Search for the cell housing the specified text and yield its (X, Y) center coordinate. 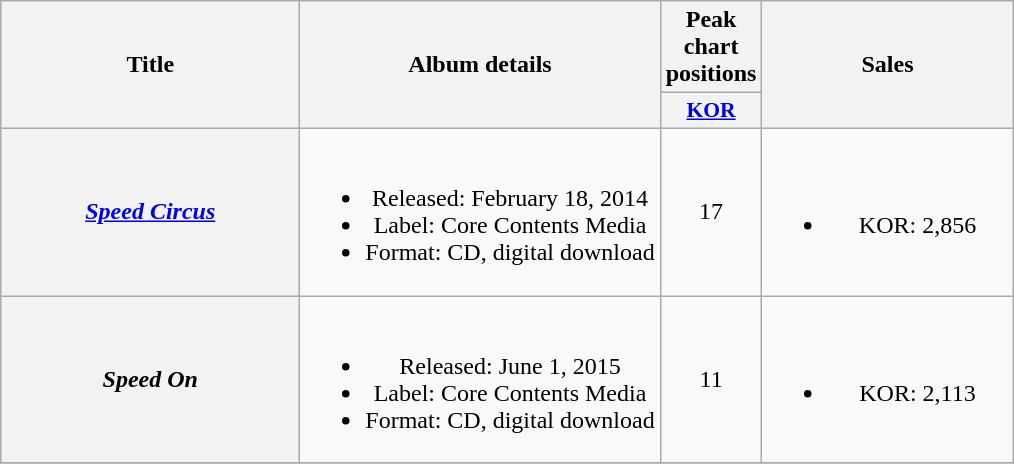
Peak chart positions (711, 47)
Speed On (150, 380)
Album details (480, 65)
Released: February 18, 2014Label: Core Contents MediaFormat: CD, digital download (480, 212)
KOR: 2,113 (888, 380)
Released: June 1, 2015Label: Core Contents MediaFormat: CD, digital download (480, 380)
Sales (888, 65)
17 (711, 212)
KOR (711, 111)
Title (150, 65)
Speed Circus (150, 212)
11 (711, 380)
KOR: 2,856 (888, 212)
